Determine the [X, Y] coordinate at the center of the cell enclosing the given text.  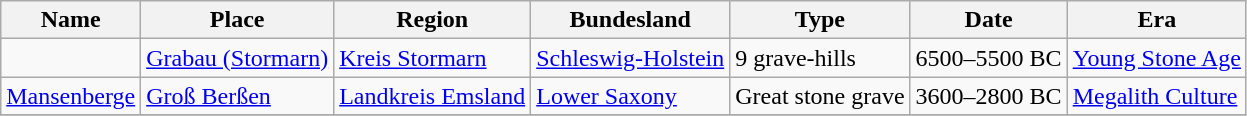
9 grave-hills [820, 58]
Name [71, 20]
Kreis Stormarn [432, 58]
Place [238, 20]
Megalith Culture [1156, 96]
Date [988, 20]
3600–2800 BC [988, 96]
Groß Berßen [238, 96]
6500–5500 BC [988, 58]
Era [1156, 20]
Landkreis Emsland [432, 96]
Great stone grave [820, 96]
Type [820, 20]
Mansenberge [71, 96]
Schleswig-Holstein [630, 58]
Region [432, 20]
Young Stone Age [1156, 58]
Bundesland [630, 20]
Grabau (Stormarn) [238, 58]
Lower Saxony [630, 96]
